From the cell containing the given text, extract its center point as (X, Y) coordinate. 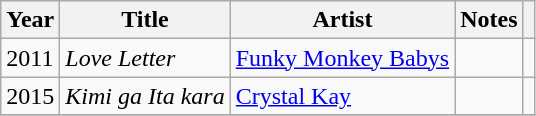
Year (30, 20)
2011 (30, 58)
Notes (489, 20)
Crystal Kay (342, 96)
Love Letter (145, 58)
2015 (30, 96)
Funky Monkey Babys (342, 58)
Title (145, 20)
Artist (342, 20)
Kimi ga Ita kara (145, 96)
